Search for the cell housing the specified text and yield its [x, y] center coordinate. 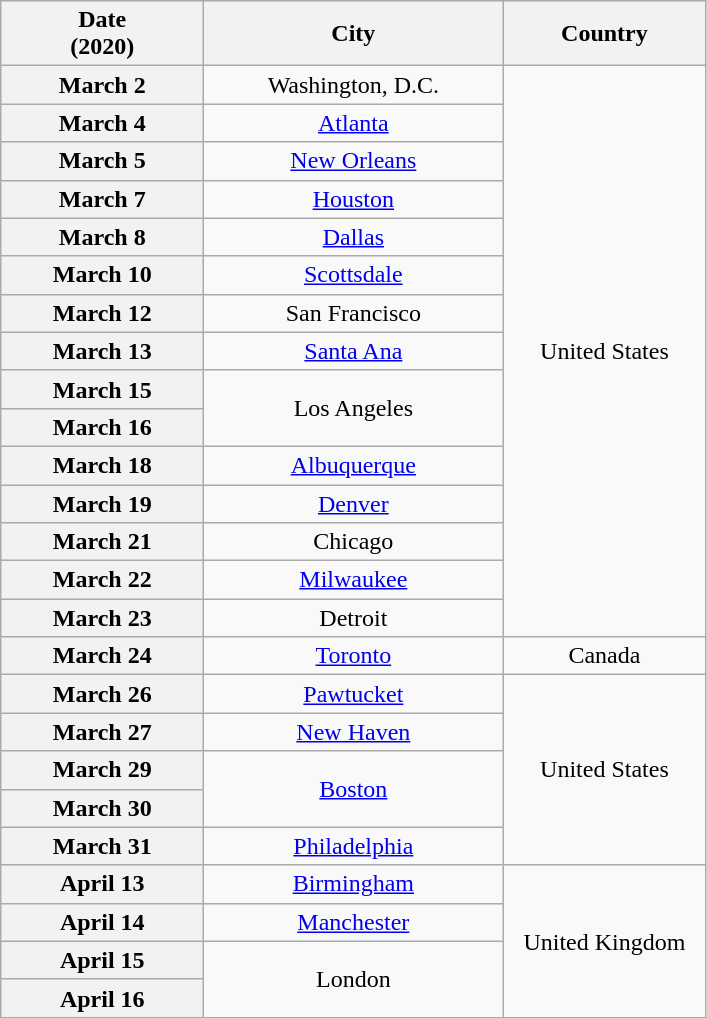
New Haven [354, 732]
March 22 [102, 580]
March 8 [102, 237]
March 24 [102, 656]
March 16 [102, 427]
Albuquerque [354, 465]
Santa Ana [354, 351]
Houston [354, 199]
City [354, 34]
London [354, 979]
Los Angeles [354, 408]
San Francisco [354, 313]
Detroit [354, 618]
March 31 [102, 846]
April 15 [102, 960]
Toronto [354, 656]
Denver [354, 503]
March 26 [102, 694]
Dallas [354, 237]
April 13 [102, 884]
Chicago [354, 542]
March 5 [102, 161]
March 23 [102, 618]
Country [604, 34]
United Kingdom [604, 941]
March 7 [102, 199]
March 13 [102, 351]
Manchester [354, 922]
March 18 [102, 465]
Scottsdale [354, 275]
March 10 [102, 275]
March 21 [102, 542]
Milwaukee [354, 580]
March 29 [102, 770]
Canada [604, 656]
March 4 [102, 123]
March 2 [102, 85]
March 15 [102, 389]
Washington, D.C. [354, 85]
Pawtucket [354, 694]
April 14 [102, 922]
March 12 [102, 313]
New Orleans [354, 161]
Philadelphia [354, 846]
Birmingham [354, 884]
March 27 [102, 732]
Boston [354, 789]
April 16 [102, 998]
March 19 [102, 503]
March 30 [102, 808]
Atlanta [354, 123]
Date(2020) [102, 34]
